Capture the cell that displays the provided text and extract its [X, Y] central coordinate. 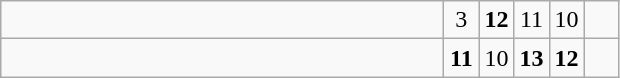
3 [462, 20]
13 [532, 58]
